From the cell containing the given text, extract its center point as [x, y] coordinate. 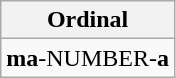
Ordinal [88, 20]
ma-NUMBER-a [88, 58]
